Return the [x, y] coordinate for the center point of the cell that contains the specified text.  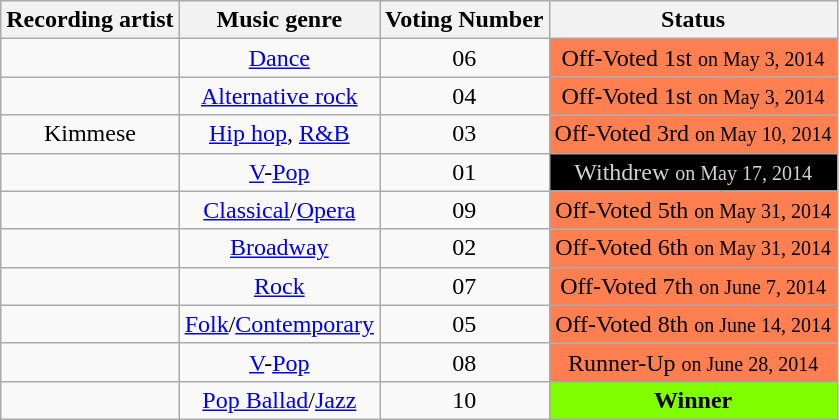
Alternative rock [279, 96]
05 [465, 324]
Hip hop, R&B [279, 134]
Off-Voted 6th on May 31, 2014 [693, 248]
04 [465, 96]
Folk/Contemporary [279, 324]
06 [465, 58]
Pop Ballad/Jazz [279, 400]
Classical/Opera [279, 210]
Voting Number [465, 20]
Music genre [279, 20]
Withdrew on May 17, 2014 [693, 172]
Kimmese [90, 134]
08 [465, 362]
02 [465, 248]
Status [693, 20]
Off-Voted 5th on May 31, 2014 [693, 210]
Dance [279, 58]
10 [465, 400]
Winner [693, 400]
Off-Voted 3rd on May 10, 2014 [693, 134]
07 [465, 286]
Off-Voted 7th on June 7, 2014 [693, 286]
Rock [279, 286]
01 [465, 172]
Recording artist [90, 20]
Broadway [279, 248]
Off-Voted 8th on June 14, 2014 [693, 324]
Runner-Up on June 28, 2014 [693, 362]
09 [465, 210]
03 [465, 134]
